Return [x, y] of the center of cell containing provided text 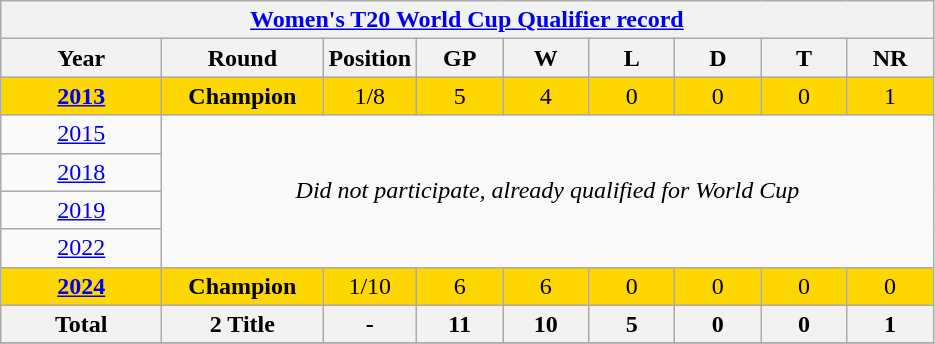
Did not participate, already qualified for World Cup [548, 191]
L [632, 58]
NR [890, 58]
2013 [82, 96]
- [370, 324]
W [546, 58]
2024 [82, 286]
Position [370, 58]
2019 [82, 210]
1/10 [370, 286]
11 [460, 324]
1/8 [370, 96]
2022 [82, 248]
T [804, 58]
2 Title [242, 324]
D [718, 58]
4 [546, 96]
2015 [82, 134]
Total [82, 324]
Women's T20 World Cup Qualifier record [467, 20]
Round [242, 58]
Year [82, 58]
GP [460, 58]
2018 [82, 172]
10 [546, 324]
